For the text-containing cell, return its midpoint in (x, y) coordinate format. 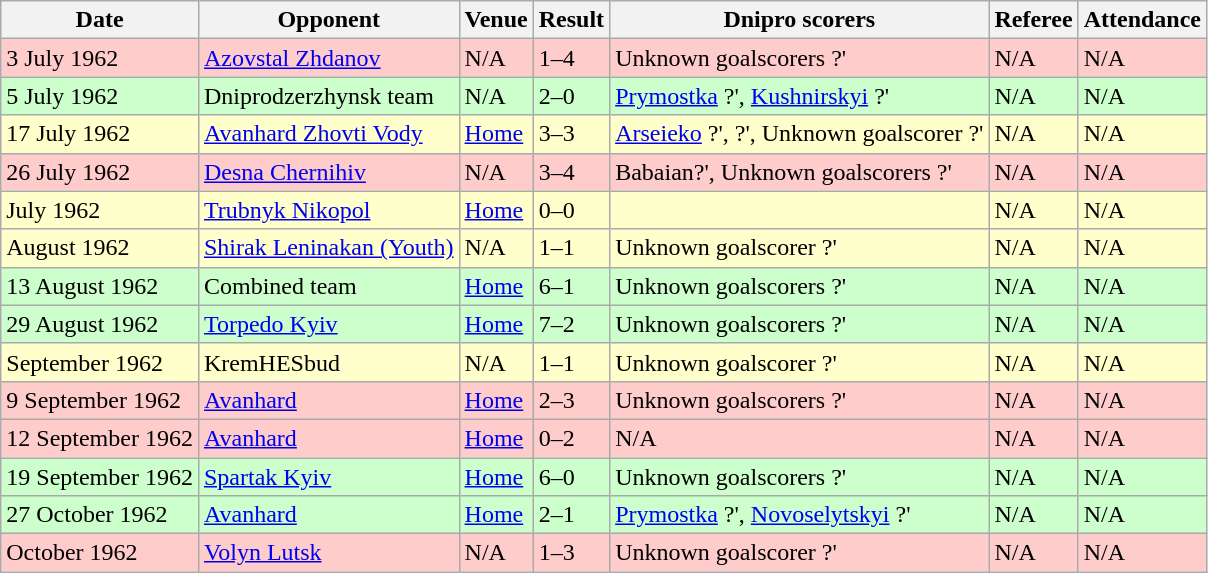
Opponent (328, 20)
Result (571, 20)
29 August 1962 (100, 324)
13 August 1962 (100, 286)
6–0 (571, 477)
2–0 (571, 96)
Prymostka ?', Novoselytskyi ?' (800, 515)
August 1962 (100, 248)
3–4 (571, 172)
Referee (1034, 20)
0–2 (571, 438)
5 July 1962 (100, 96)
3 July 1962 (100, 58)
1–3 (571, 553)
26 July 1962 (100, 172)
Spartak Kyiv (328, 477)
Dnipro scorers (800, 20)
Arseieko ?', ?', Unknown goalscorer ?' (800, 134)
Trubnyk Nikopol (328, 210)
1–4 (571, 58)
2–3 (571, 400)
2–1 (571, 515)
19 September 1962 (100, 477)
September 1962 (100, 362)
12 September 1962 (100, 438)
17 July 1962 (100, 134)
Desna Chernihiv (328, 172)
October 1962 (100, 553)
3–3 (571, 134)
Azovstal Zhdanov (328, 58)
Attendance (1142, 20)
6–1 (571, 286)
Shirak Leninakan (Youth) (328, 248)
Date (100, 20)
KremHESbud (328, 362)
27 October 1962 (100, 515)
9 September 1962 (100, 400)
July 1962 (100, 210)
0–0 (571, 210)
Prymostka ?', Kushnirskyi ?' (800, 96)
Combined team (328, 286)
7–2 (571, 324)
Dniprodzerzhynsk team (328, 96)
Torpedo Kyiv (328, 324)
Babaian?', Unknown goalscorers ?' (800, 172)
Avanhard Zhovti Vody (328, 134)
Volyn Lutsk (328, 553)
Venue (496, 20)
